Find where the given text appears and provide that cell's center as (x, y) coordinate. 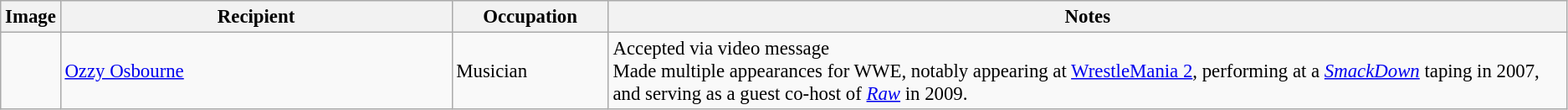
Notes (1088, 17)
Occupation (530, 17)
Ozzy Osbourne (256, 71)
Recipient (256, 17)
Musician (530, 71)
Image (30, 17)
